Determine the [x, y] coordinate at the center of the cell enclosing the given text.  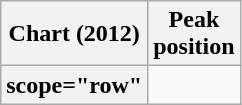
scope="row" [74, 85]
Chart (2012) [74, 34]
Peakposition [194, 34]
